Provide the (x, y) coordinate of the cell's center where the given text is located.  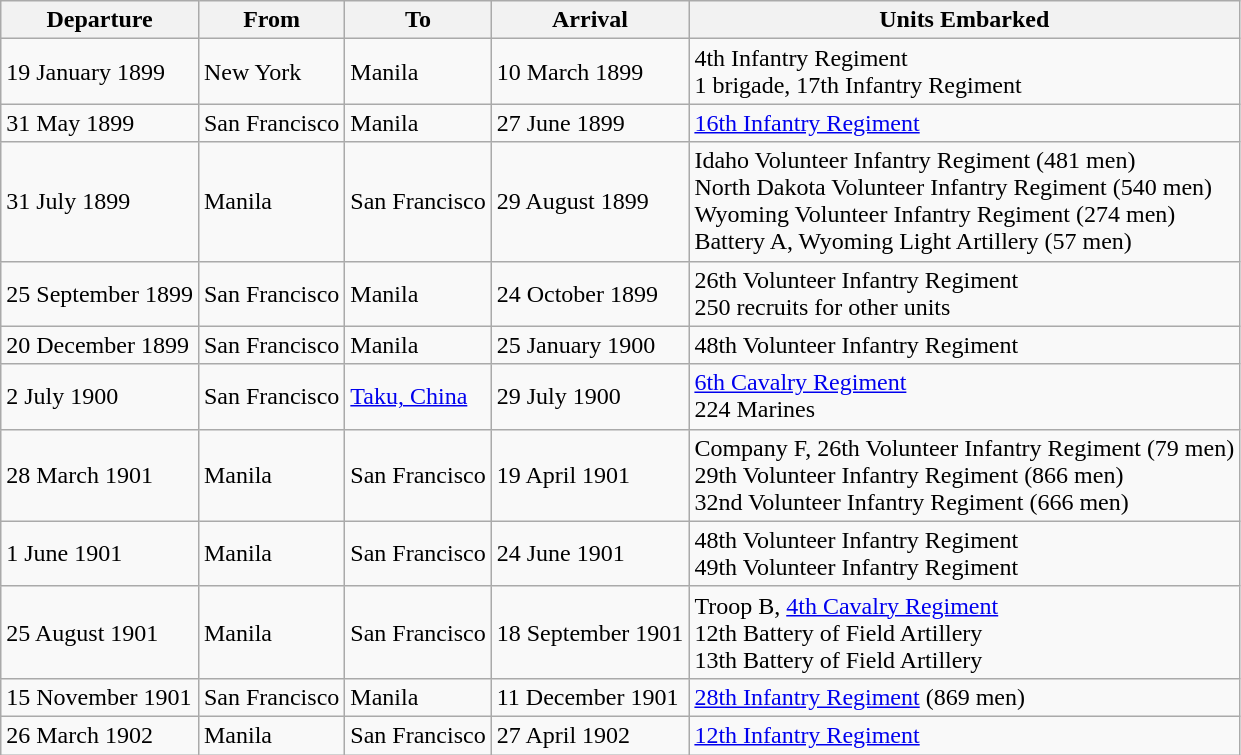
29 July 1900 (590, 396)
27 June 1899 (590, 123)
25 January 1900 (590, 345)
Units Embarked (964, 20)
24 October 1899 (590, 294)
27 April 1902 (590, 735)
From (271, 20)
Departure (100, 20)
19 April 1901 (590, 475)
20 December 1899 (100, 345)
6th Cavalry Regiment224 Marines (964, 396)
10 March 1899 (590, 72)
1 June 1901 (100, 554)
New York (271, 72)
Arrival (590, 20)
19 January 1899 (100, 72)
26th Volunteer Infantry Regiment250 recruits for other units (964, 294)
26 March 1902 (100, 735)
28 March 1901 (100, 475)
24 June 1901 (590, 554)
Taku, China (418, 396)
Company F, 26th Volunteer Infantry Regiment (79 men)29th Volunteer Infantry Regiment (866 men)32nd Volunteer Infantry Regiment (666 men) (964, 475)
2 July 1900 (100, 396)
4th Infantry Regiment1 brigade, 17th Infantry Regiment (964, 72)
Troop B, 4th Cavalry Regiment12th Battery of Field Artillery13th Battery of Field Artillery (964, 632)
48th Volunteer Infantry Regiment49th Volunteer Infantry Regiment (964, 554)
28th Infantry Regiment (869 men) (964, 697)
31 July 1899 (100, 202)
31 May 1899 (100, 123)
16th Infantry Regiment (964, 123)
25 August 1901 (100, 632)
25 September 1899 (100, 294)
12th Infantry Regiment (964, 735)
48th Volunteer Infantry Regiment (964, 345)
18 September 1901 (590, 632)
To (418, 20)
11 December 1901 (590, 697)
29 August 1899 (590, 202)
15 November 1901 (100, 697)
